For the text-containing cell, return its midpoint in (x, y) coordinate format. 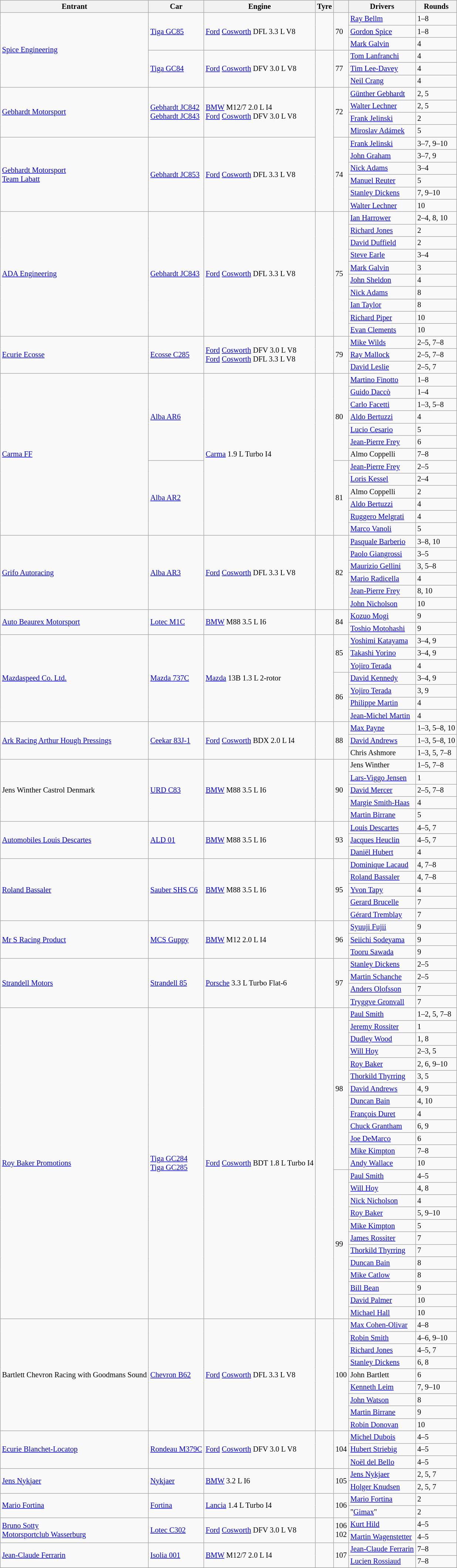
Mike Catlow (382, 1275)
81 (341, 498)
79 (341, 355)
106102 (341, 1530)
Maurizio Gellini (382, 566)
98 (341, 1089)
2–4 (436, 479)
Tryggve Gronvall (382, 1002)
Tooru Sawada (382, 952)
Mazdaspeed Co. Ltd. (75, 678)
Kurt Hild (382, 1524)
Porsche 3.3 L Turbo Flat-6 (260, 983)
82 (341, 573)
Kenneth Leim (382, 1387)
104 (341, 1450)
BMW M12/7 2.0 L I4 (260, 1555)
BMW 3.2 L I6 (260, 1481)
Martin Schanche (382, 977)
Louis Descartes (382, 828)
Neil Crang (382, 81)
Evan Clements (382, 330)
1–3, 5, 7–8 (436, 753)
Tyre (325, 6)
4–8 (436, 1325)
James Rossiter (382, 1238)
Jean-Michel Martin (382, 716)
Takashi Yorino (382, 653)
90 (341, 790)
3, 5–8 (436, 566)
John Sheldon (382, 280)
John Bartlett (382, 1375)
3, 5 (436, 1076)
Lotec C302 (176, 1530)
1–4 (436, 392)
Mazda 737C (176, 678)
Michel Dubois (382, 1437)
Anders Olofsson (382, 989)
David Kennedy (382, 678)
ADA Engineering (75, 274)
4–6, 9–10 (436, 1338)
Gebhardt JC843 (176, 274)
Strandell 85 (176, 983)
Bartlett Chevron Racing with Goodmans Sound (75, 1375)
96 (341, 940)
77 (341, 69)
Mario Radicella (382, 579)
Bill Bean (382, 1288)
4, 9 (436, 1089)
Syuuji Fujii (382, 927)
Chuck Grantham (382, 1126)
ALD 01 (176, 840)
David Leslie (382, 367)
2, 6, 9–10 (436, 1064)
Paolo Giangrossi (382, 554)
8, 10 (436, 591)
Auto Beaurex Motorsport (75, 622)
Mr S Racing Product (75, 940)
Ray Bellm (382, 19)
100 (341, 1375)
Robin Donovan (382, 1425)
Miroslav Adámek (382, 131)
David Duffield (382, 243)
1–5, 7–8 (436, 765)
Mazda 13B 1.3 L 2-rotor (260, 678)
Dominique Lacaud (382, 865)
Noël del Bello (382, 1462)
Jeremy Rossiter (382, 1026)
Ford Cosworth DFV 3.0 L V8Ford Cosworth DFL 3.3 L V8 (260, 355)
URD C83 (176, 790)
Kozuo Mogi (382, 616)
Isolia 001 (176, 1555)
Gebhardt Motorsport (75, 112)
Lotec M1C (176, 622)
Manuel Reuter (382, 181)
BMW M12 2.0 L I4 (260, 940)
84 (341, 622)
93 (341, 840)
Ecosse C285 (176, 355)
2–4, 8, 10 (436, 218)
Gérard Tremblay (382, 914)
2–5, 7 (436, 367)
Martino Finotto (382, 380)
Pasquale Barberio (382, 542)
Alba AR6 (176, 417)
105 (341, 1481)
Nykjaer (176, 1481)
Tom Lanfranchi (382, 56)
74 (341, 174)
Ark Racing Arthur Hough Pressings (75, 740)
Sauber SHS C6 (176, 890)
Grifo Autoracing (75, 573)
Automobiles Louis Descartes (75, 840)
3–7, 9 (436, 156)
Ceekar 83J-1 (176, 740)
Lucien Rossiaud (382, 1561)
Joe DeMarco (382, 1138)
David Palmer (382, 1300)
70 (341, 31)
Alba AR3 (176, 573)
75 (341, 274)
Tim Lee-Davey (382, 69)
Bruno Sotty Motorsportclub Wasserburg (75, 1530)
Philippe Martin (382, 703)
Hubert Striebig (382, 1449)
3 (436, 268)
Nick Nicholson (382, 1201)
Gordon Spice (382, 31)
95 (341, 890)
72 (341, 112)
Mike Wilds (382, 342)
Gebhardt JC842Gebhardt JC843 (176, 112)
106 (341, 1505)
Robin Smith (382, 1338)
Gebhardt Motorsport Team Labatt (75, 174)
Carlo Facetti (382, 404)
Carma 1.9 L Turbo I4 (260, 454)
3–7, 9–10 (436, 143)
Ruggero Melgrati (382, 516)
Jens Winther Castrol Denmark (75, 790)
Rondeau M379C (176, 1450)
1–3, 5–8 (436, 404)
99 (341, 1244)
Ecurie Ecosse (75, 355)
Ian Harrower (382, 218)
Rounds (436, 6)
MCS Guppy (176, 940)
Tiga GC84 (176, 69)
David Mercer (382, 790)
3–8, 10 (436, 542)
Tiga GC284Tiga GC285 (176, 1163)
Marco Vanoli (382, 529)
5, 9–10 (436, 1213)
Ray Mallock (382, 355)
Gerard Brucelle (382, 902)
97 (341, 983)
Drivers (382, 6)
Günther Gebhardt (382, 94)
Lancia 1.4 L Turbo I4 (260, 1505)
Daniël Hubert (382, 852)
Ford Cosworth BDT 1.8 L Turbo I4 (260, 1163)
Carma FF (75, 454)
Jacques Heuclin (382, 840)
Gebhardt JC853 (176, 174)
Ford Cosworth BDX 2.0 L I4 (260, 740)
85 (341, 654)
Martin Wagenstetter (382, 1537)
"Gimax" (382, 1512)
Chris Ashmore (382, 753)
François Duret (382, 1114)
1, 8 (436, 1039)
Chevron B62 (176, 1375)
Lars-Viggo Jensen (382, 778)
John Nicholson (382, 604)
Jens Winther (382, 765)
1–2, 5, 7–8 (436, 1014)
Michael Hall (382, 1313)
Guido Daccò (382, 392)
Strandell Motors (75, 983)
86 (341, 697)
Car (176, 6)
Yvon Tapy (382, 890)
Holger Knudsen (382, 1487)
4, 8 (436, 1188)
Margie Smith-Haas (382, 802)
Richard Piper (382, 318)
Toshio Motohashi (382, 628)
3, 9 (436, 690)
Loris Kessel (382, 479)
88 (341, 740)
4, 10 (436, 1101)
80 (341, 417)
Fortina (176, 1505)
Alba AR2 (176, 498)
Andy Wallace (382, 1163)
Yoshimi Katayama (382, 641)
3–5 (436, 554)
107 (341, 1555)
Ecurie Blanchet-Locatop (75, 1450)
Entrant (75, 6)
6, 9 (436, 1126)
Max Cohen-Olivar (382, 1325)
2–3, 5 (436, 1051)
Ian Taylor (382, 305)
Lucio Cesario (382, 430)
Tiga GC85 (176, 31)
Dudley Wood (382, 1039)
John Graham (382, 156)
Max Payne (382, 728)
Spice Engineering (75, 50)
Steve Earle (382, 255)
Engine (260, 6)
Seiichi Sodeyama (382, 940)
6, 8 (436, 1362)
BMW M12/7 2.0 L I4Ford Cosworth DFV 3.0 L V8 (260, 112)
Roy Baker Promotions (75, 1163)
John Watson (382, 1400)
